Locate the cell with the specified text and output its (x, y) center coordinate. 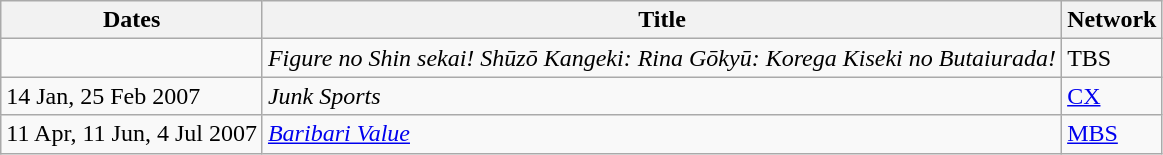
Junk Sports (662, 96)
TBS (1112, 58)
11 Apr, 11 Jun, 4 Jul 2007 (132, 134)
CX (1112, 96)
14 Jan, 25 Feb 2007 (132, 96)
Figure no Shin sekai! Shūzō Kangeki: Rina Gōkyū: Korega Kiseki no Butaiurada! (662, 58)
MBS (1112, 134)
Title (662, 20)
Network (1112, 20)
Dates (132, 20)
Baribari Value (662, 134)
